Return (x, y) of the center of cell containing provided text 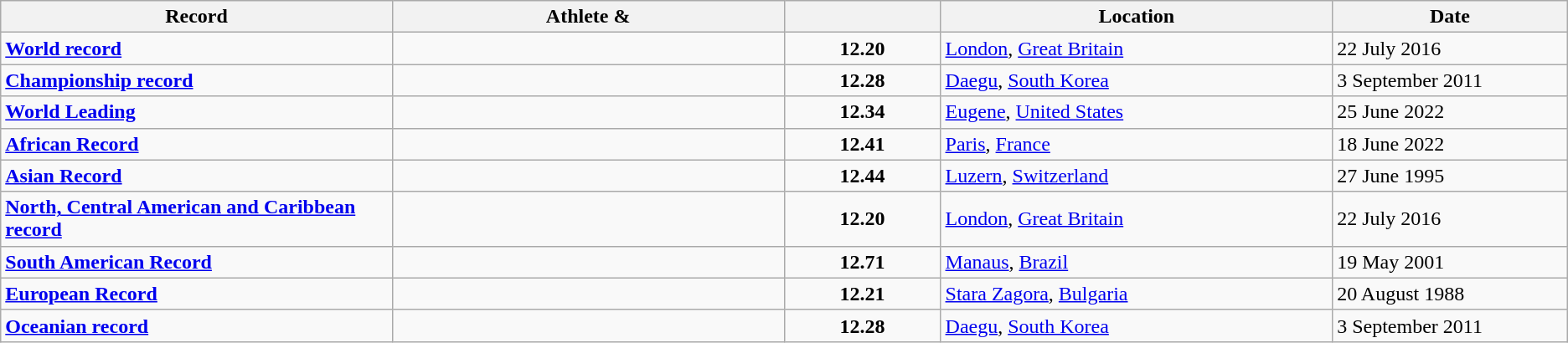
South American Record (197, 262)
18 June 2022 (1451, 144)
12.44 (863, 176)
12.21 (863, 294)
Athlete & (588, 17)
Stara Zagora, Bulgaria (1137, 294)
World record (197, 49)
12.34 (863, 112)
Oceanian record (197, 325)
World Leading (197, 112)
12.71 (863, 262)
20 August 1988 (1451, 294)
19 May 2001 (1451, 262)
Luzern, Switzerland (1137, 176)
Date (1451, 17)
Paris, France (1137, 144)
Championship record (197, 80)
Asian Record (197, 176)
African Record (197, 144)
Manaus, Brazil (1137, 262)
European Record (197, 294)
Record (197, 17)
Eugene, United States (1137, 112)
12.41 (863, 144)
North, Central American and Caribbean record (197, 219)
Location (1137, 17)
25 June 2022 (1451, 112)
27 June 1995 (1451, 176)
